From the cell containing the given text, extract its center point as (X, Y) coordinate. 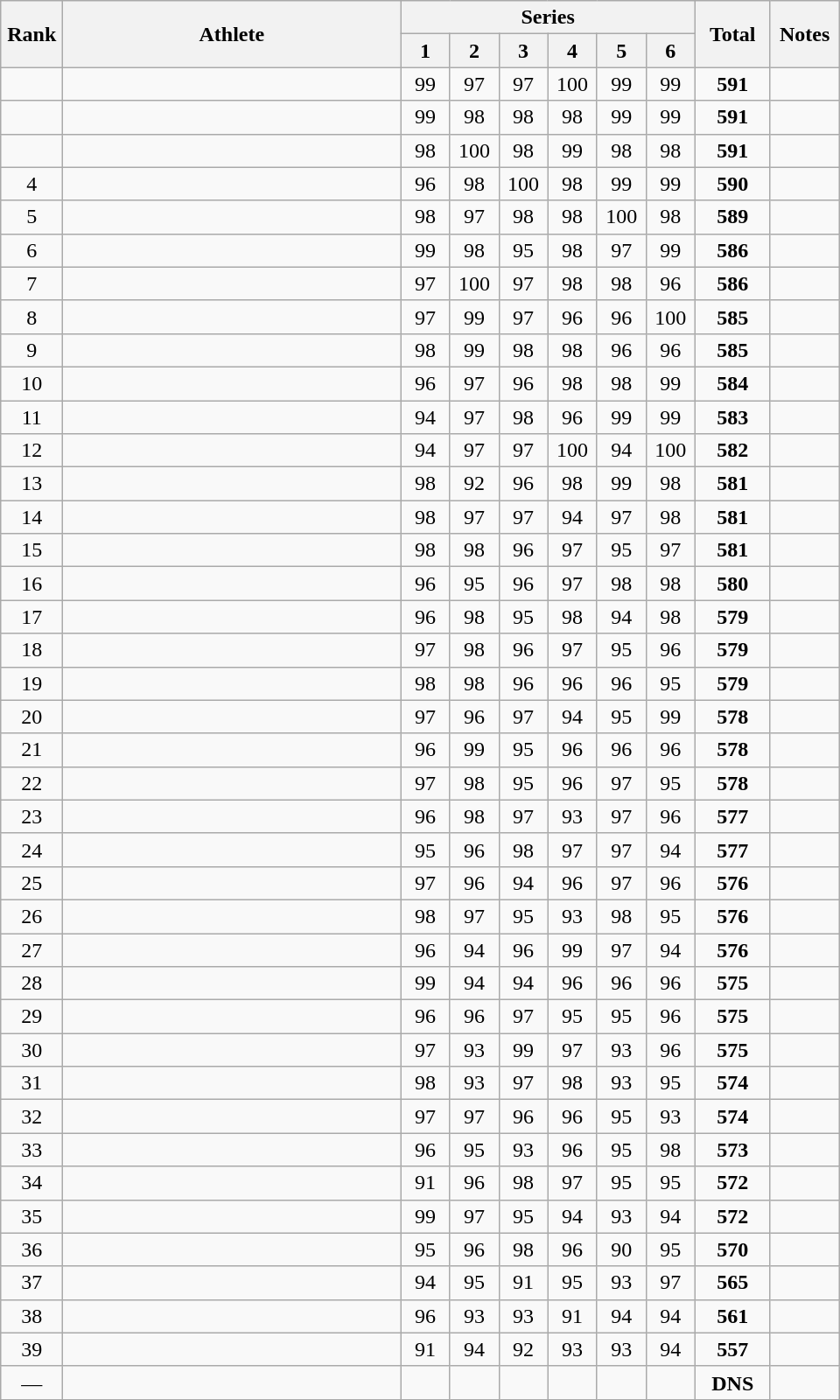
Total (732, 34)
DNS (732, 1382)
28 (31, 983)
34 (31, 1183)
90 (621, 1249)
8 (31, 317)
573 (732, 1150)
557 (732, 1349)
580 (732, 584)
561 (732, 1316)
37 (31, 1283)
Athlete (232, 34)
38 (31, 1316)
20 (31, 717)
30 (31, 1050)
584 (732, 383)
13 (31, 484)
32 (31, 1116)
Rank (31, 34)
— (31, 1382)
25 (31, 883)
590 (732, 184)
565 (732, 1283)
582 (732, 451)
3 (523, 51)
16 (31, 584)
15 (31, 550)
35 (31, 1216)
17 (31, 617)
Notes (805, 34)
Series (548, 17)
22 (31, 783)
33 (31, 1150)
14 (31, 517)
9 (31, 350)
24 (31, 850)
18 (31, 650)
36 (31, 1249)
2 (474, 51)
589 (732, 217)
26 (31, 916)
21 (31, 750)
1 (425, 51)
19 (31, 683)
29 (31, 1017)
27 (31, 949)
583 (732, 417)
12 (31, 451)
11 (31, 417)
23 (31, 816)
39 (31, 1349)
570 (732, 1249)
31 (31, 1083)
7 (31, 283)
10 (31, 383)
